Provide the (x, y) coordinate of the cell's center where the given text is located.  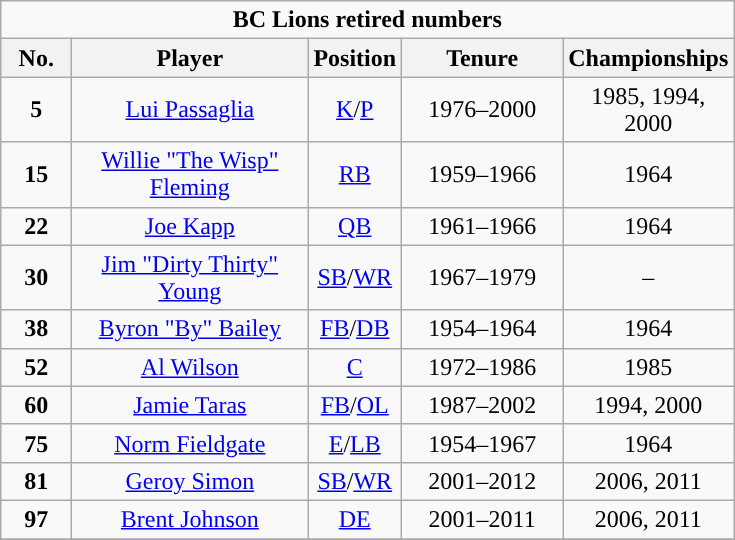
1994, 2000 (648, 405)
C (355, 367)
RB (355, 174)
2001–2011 (482, 519)
38 (36, 329)
1959–1966 (482, 174)
75 (36, 443)
Lui Passaglia (190, 110)
FB/DB (355, 329)
1985, 1994, 2000 (648, 110)
22 (36, 226)
52 (36, 367)
Player (190, 58)
Tenure (482, 58)
Jim "Dirty Thirty" Young (190, 278)
Brent Johnson (190, 519)
30 (36, 278)
E/LB (355, 443)
1954–1964 (482, 329)
97 (36, 519)
1961–1966 (482, 226)
Championships (648, 58)
DE (355, 519)
2001–2012 (482, 481)
1954–1967 (482, 443)
60 (36, 405)
FB/OL (355, 405)
1972–1986 (482, 367)
Norm Fieldgate (190, 443)
Jamie Taras (190, 405)
1987–2002 (482, 405)
Geroy Simon (190, 481)
81 (36, 481)
1967–1979 (482, 278)
Position (355, 58)
15 (36, 174)
K/P (355, 110)
QB (355, 226)
Joe Kapp (190, 226)
Al Wilson (190, 367)
5 (36, 110)
1985 (648, 367)
No. (36, 58)
– (648, 278)
1976–2000 (482, 110)
Byron "By" Bailey (190, 329)
BC Lions retired numbers (368, 20)
Willie "The Wisp" Fleming (190, 174)
